Scan for the cell matching the given text and deliver its (X, Y) coordinate at center. 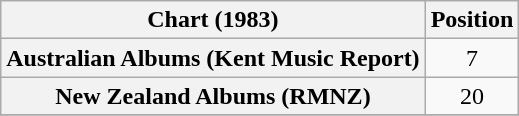
New Zealand Albums (RMNZ) (213, 96)
7 (472, 58)
20 (472, 96)
Australian Albums (Kent Music Report) (213, 58)
Position (472, 20)
Chart (1983) (213, 20)
